Detect which cell encompasses the target text, then output its (x, y) center coordinate. 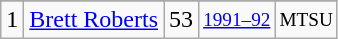
MTSU (306, 20)
1 (12, 20)
1991–92 (237, 20)
53 (182, 20)
Brett Roberts (94, 20)
